Scan for the cell matching the given text and deliver its (x, y) coordinate at center. 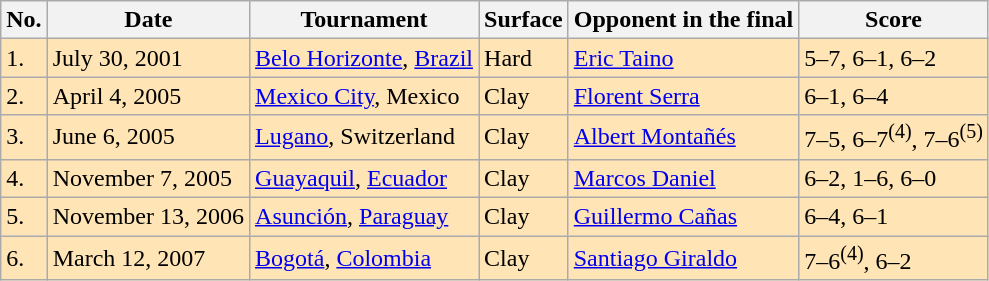
Date (148, 20)
Guillermo Cañas (683, 217)
2. (24, 96)
Tournament (364, 20)
Eric Taino (683, 58)
No. (24, 20)
Surface (524, 20)
7–6(4), 6–2 (894, 258)
Lugano, Switzerland (364, 138)
June 6, 2005 (148, 138)
Hard (524, 58)
March 12, 2007 (148, 258)
Mexico City, Mexico (364, 96)
Guayaquil, Ecuador (364, 178)
April 4, 2005 (148, 96)
1. (24, 58)
July 30, 2001 (148, 58)
Opponent in the final (683, 20)
Asunción, Paraguay (364, 217)
Florent Serra (683, 96)
5. (24, 217)
4. (24, 178)
Bogotá, Colombia (364, 258)
6–1, 6–4 (894, 96)
Belo Horizonte, Brazil (364, 58)
November 7, 2005 (148, 178)
7–5, 6–7(4), 7–6(5) (894, 138)
Albert Montañés (683, 138)
Santiago Giraldo (683, 258)
November 13, 2006 (148, 217)
3. (24, 138)
6. (24, 258)
6–4, 6–1 (894, 217)
5–7, 6–1, 6–2 (894, 58)
Score (894, 20)
Marcos Daniel (683, 178)
6–2, 1–6, 6–0 (894, 178)
